Detect which cell encompasses the target text, then output its [X, Y] center coordinate. 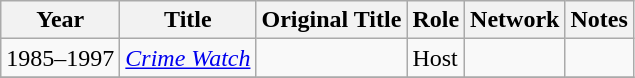
1985–1997 [60, 58]
Network [515, 20]
Original Title [332, 20]
Year [60, 20]
Title [188, 20]
Notes [599, 20]
Role [436, 20]
Host [436, 58]
Crime Watch [188, 58]
